Provide the (X, Y) coordinate of the cell's center where the given text is located.  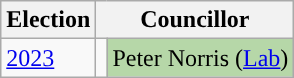
Peter Norris (Lab) (200, 58)
Election (48, 20)
Councillor (195, 20)
2023 (48, 58)
